Locate the cell with the specified text and output its [X, Y] center coordinate. 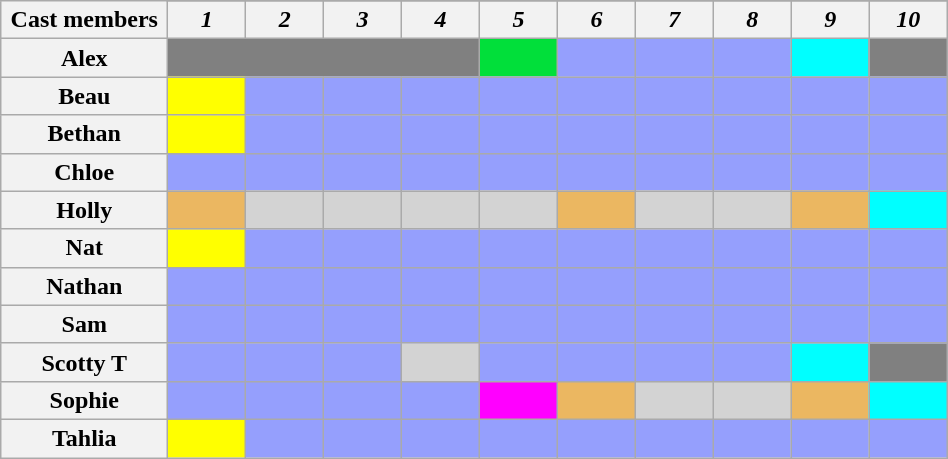
9 [830, 20]
Cast members [84, 20]
Nathan [84, 286]
Beau [84, 96]
4 [441, 20]
8 [752, 20]
10 [908, 20]
Alex [84, 58]
5 [519, 20]
Tahlia [84, 438]
Bethan [84, 134]
7 [674, 20]
6 [596, 20]
1 [207, 20]
Nat [84, 248]
3 [363, 20]
Chloe [84, 172]
Sophie [84, 400]
Holly [84, 210]
2 [285, 20]
Sam [84, 324]
Scotty T [84, 362]
